Search for the cell housing the specified text and yield its (x, y) center coordinate. 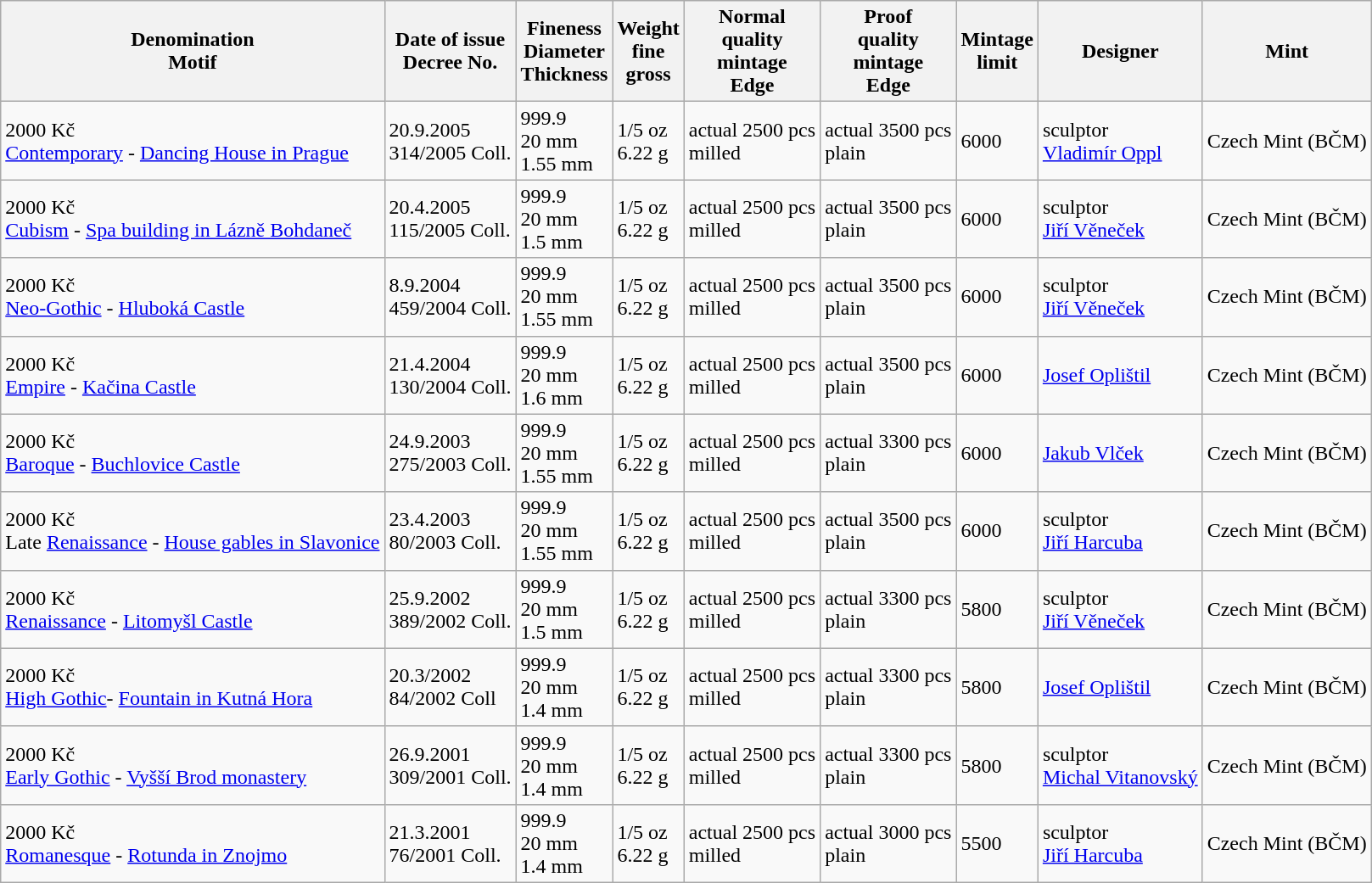
2000 KčContemporary - Dancing House in Prague (193, 141)
2000 KčNeo-Gothic - Hluboká Castle (193, 297)
Weightfinegross (648, 51)
2000 KčCubism - Spa building in Lázně Bohdaneč (193, 219)
20.3/200284/2002 Coll (450, 687)
2000 KčEarly Gothic - Vyšší Brod monastery (193, 765)
Jakub Vlček (1120, 453)
21.4.2004130/2004 Coll. (450, 375)
sculptorVladimír Oppl (1120, 141)
20.4.2005115/2005 Coll. (450, 219)
2000 KčRomanesque - Rotunda in Znojmo (193, 843)
Mintagelimit (997, 51)
ProofqualitymintageEdge (888, 51)
Mint (1286, 51)
sculptorMichal Vitanovský (1120, 765)
DenominationMotif (193, 51)
2000 KčEmpire - Kačina Castle (193, 375)
NormalqualitymintageEdge (752, 51)
FinenessDiameterThickness (564, 51)
Date of issueDecree No. (450, 51)
24.9.2003275/2003 Coll. (450, 453)
2000 KčBaroque - Buchlovice Castle (193, 453)
actual 3000 pcsplain (888, 843)
Designer (1120, 51)
8.9.2004459/2004 Coll. (450, 297)
20.9.2005314/2005 Coll. (450, 141)
25.9.2002389/2002 Coll. (450, 609)
999.920 mm1.6 mm (564, 375)
21.3.200176/2001 Coll. (450, 843)
2000 KčLate Renaissance - House gables in Slavonice (193, 531)
2000 KčRenaissance - Litomyšl Castle (193, 609)
2000 KčHigh Gothic- Fountain in Kutná Hora (193, 687)
26.9.2001309/2001 Coll. (450, 765)
23.4.200380/2003 Coll. (450, 531)
5500 (997, 843)
